Capture the cell that displays the provided text and extract its (X, Y) central coordinate. 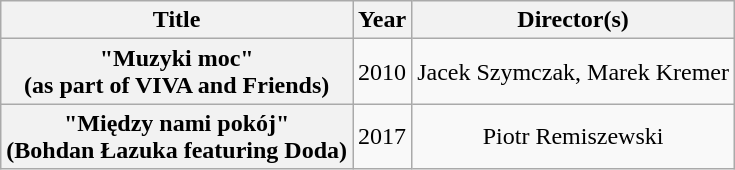
Director(s) (574, 20)
Title (177, 20)
2010 (382, 72)
Year (382, 20)
"Między nami pokój"(Bohdan Łazuka featuring Doda) (177, 136)
Piotr Remiszewski (574, 136)
"Muzyki moc"(as part of VIVA and Friends) (177, 72)
2017 (382, 136)
Jacek Szymczak, Marek Kremer (574, 72)
